Extract the (x, y) coordinate from the center of the cell holding the provided text.  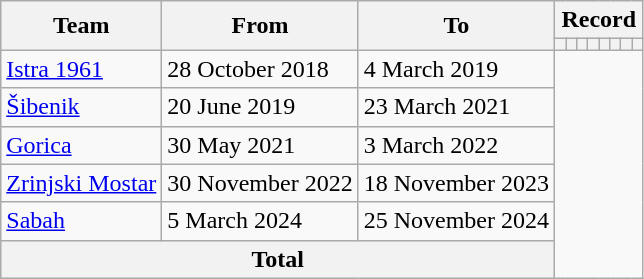
30 November 2022 (260, 183)
28 October 2018 (260, 69)
Record (599, 20)
23 March 2021 (456, 107)
From (260, 26)
Istra 1961 (82, 69)
To (456, 26)
20 June 2019 (260, 107)
30 May 2021 (260, 145)
Sabah (82, 221)
3 March 2022 (456, 145)
Gorica (82, 145)
5 March 2024 (260, 221)
Zrinjski Mostar (82, 183)
4 March 2019 (456, 69)
25 November 2024 (456, 221)
Total (278, 259)
18 November 2023 (456, 183)
Team (82, 26)
Šibenik (82, 107)
